Output the (x, y) coordinate of the center of the cell containing the given text.  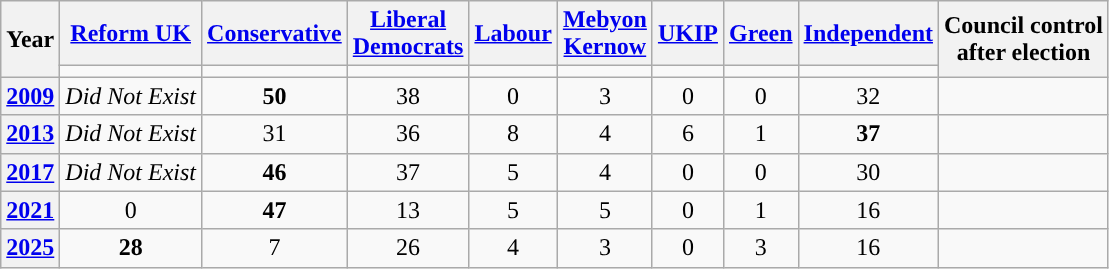
47 (275, 210)
7 (275, 248)
Mebyon Kernow (604, 34)
Independent (868, 34)
Green (760, 34)
Labour (513, 34)
36 (408, 134)
2025 (30, 248)
13 (408, 210)
38 (408, 96)
6 (688, 134)
8 (513, 134)
Reform UK (131, 34)
46 (275, 172)
30 (868, 172)
31 (275, 134)
2009 (30, 96)
26 (408, 248)
50 (275, 96)
2017 (30, 172)
2013 (30, 134)
Council controlafter election (1024, 39)
Liberal Democrats (408, 34)
Conservative (275, 34)
2021 (30, 210)
28 (131, 248)
Year (30, 39)
32 (868, 96)
UKIP (688, 34)
